Return the (x, y) coordinate for the center point of the cell that contains the specified text.  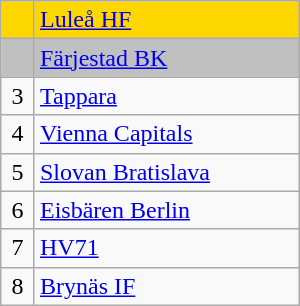
Färjestad BK (166, 58)
7 (18, 248)
Vienna Capitals (166, 134)
5 (18, 172)
8 (18, 286)
4 (18, 134)
Luleå HF (166, 20)
HV71 (166, 248)
6 (18, 210)
Eisbären Berlin (166, 210)
Slovan Bratislava (166, 172)
Brynäs IF (166, 286)
Tappara (166, 96)
3 (18, 96)
